Extract the [x, y] coordinate from the center of the cell holding the provided text.  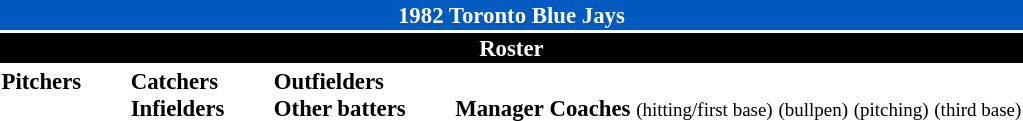
1982 Toronto Blue Jays [512, 15]
Roster [512, 48]
